Find where the given text appears and provide that cell's center as (X, Y) coordinate. 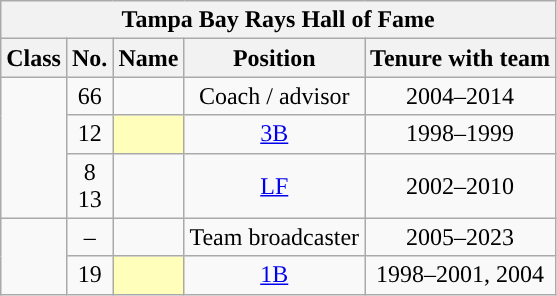
Tampa Bay Rays Hall of Fame (278, 20)
2002–2010 (460, 186)
Team broadcaster (274, 237)
3B (274, 134)
LF (274, 186)
12 (89, 134)
Tenure with team (460, 58)
1998–1999 (460, 134)
813 (89, 186)
1B (274, 275)
No. (89, 58)
Name (148, 58)
1998–2001, 2004 (460, 275)
Position (274, 58)
2005–2023 (460, 237)
Class (34, 58)
2004–2014 (460, 96)
– (89, 237)
Coach / advisor (274, 96)
66 (89, 96)
19 (89, 275)
